Return (X, Y) of the center of cell containing provided text 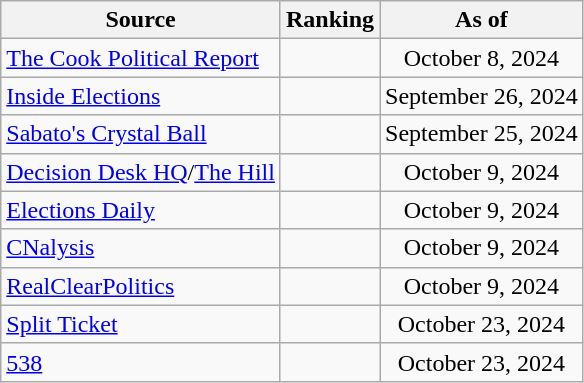
RealClearPolitics (141, 286)
Ranking (330, 20)
Source (141, 20)
538 (141, 362)
October 8, 2024 (482, 58)
Inside Elections (141, 96)
Sabato's Crystal Ball (141, 134)
As of (482, 20)
September 25, 2024 (482, 134)
CNalysis (141, 248)
September 26, 2024 (482, 96)
Elections Daily (141, 210)
Split Ticket (141, 324)
Decision Desk HQ/The Hill (141, 172)
The Cook Political Report (141, 58)
